Output the (X, Y) coordinate of the center of the cell containing the given text.  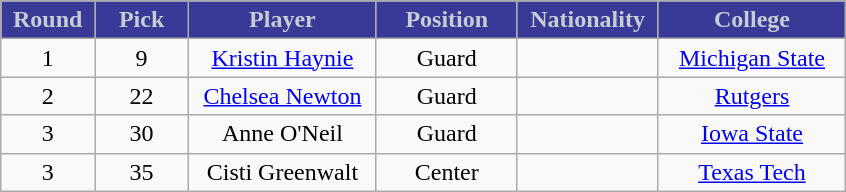
College (752, 20)
Anne O'Neil (283, 134)
Texas Tech (752, 172)
Position (446, 20)
2 (48, 96)
Rutgers (752, 96)
Cisti Greenwalt (283, 172)
Chelsea Newton (283, 96)
Round (48, 20)
Iowa State (752, 134)
30 (142, 134)
Michigan State (752, 58)
9 (142, 58)
Pick (142, 20)
35 (142, 172)
Player (283, 20)
1 (48, 58)
Kristin Haynie (283, 58)
22 (142, 96)
Center (446, 172)
Nationality (588, 20)
